Pinpoint the cell where the given text exists, returning its [X, Y] midpoint coordinate. 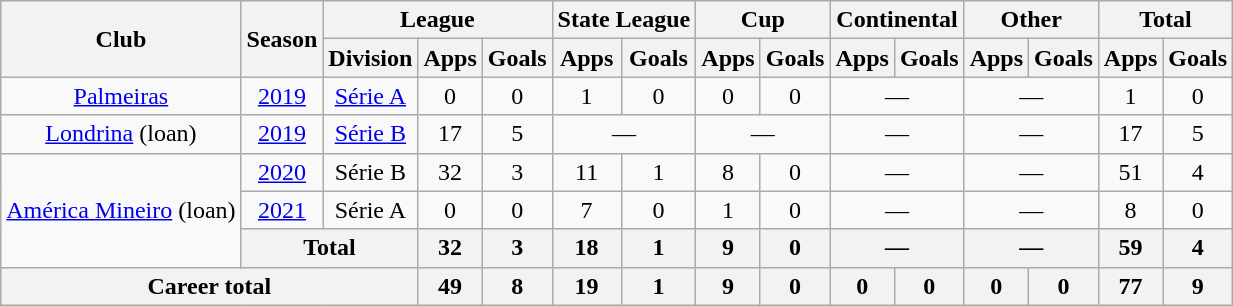
19 [586, 286]
Club [121, 39]
51 [1130, 172]
Continental [897, 20]
State League [624, 20]
7 [586, 210]
Other [1031, 20]
59 [1130, 248]
2020 [282, 172]
77 [1130, 286]
Londrina (loan) [121, 134]
18 [586, 248]
Season [282, 39]
2021 [282, 210]
11 [586, 172]
League [438, 20]
Palmeiras [121, 96]
Career total [210, 286]
49 [450, 286]
América Mineiro (loan) [121, 210]
Division [370, 58]
Cup [763, 20]
